From the cell containing the given text, extract its center point as [X, Y] coordinate. 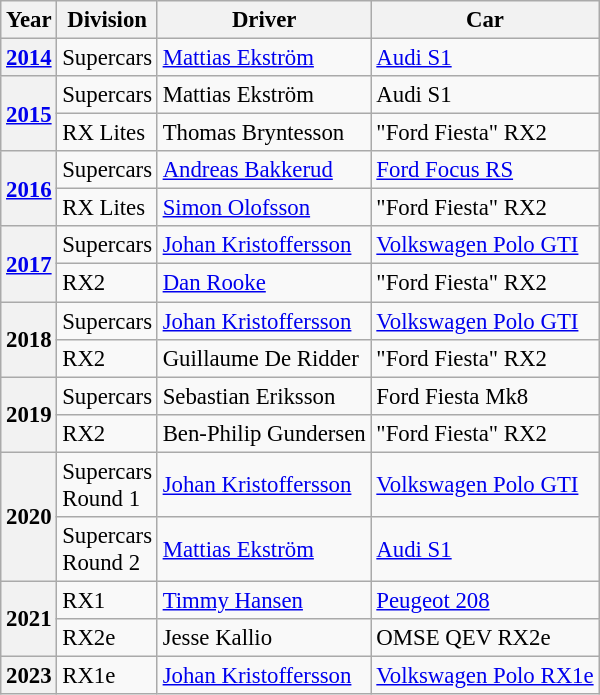
Peugeot 208 [485, 600]
Thomas Bryntesson [264, 133]
Guillaume De Ridder [264, 358]
SupercarsRound 2 [107, 550]
2014 [29, 58]
Driver [264, 20]
2016 [29, 188]
Simon Olofsson [264, 208]
Year [29, 20]
Ford Fiesta Mk8 [485, 396]
Dan Rooke [264, 283]
Volkswagen Polo RX1e [485, 675]
Timmy Hansen [264, 600]
Sebastian Eriksson [264, 396]
Andreas Bakkerud [264, 170]
2020 [29, 516]
Car [485, 20]
2018 [29, 340]
2017 [29, 264]
2021 [29, 618]
Jesse Kallio [264, 638]
SupercarsRound 1 [107, 484]
Ford Focus RS [485, 170]
Ben-Philip Gundersen [264, 433]
2019 [29, 414]
RX2e [107, 638]
2015 [29, 114]
RX1 [107, 600]
OMSE QEV RX2e [485, 638]
RX1e [107, 675]
Division [107, 20]
2023 [29, 675]
